From the cell containing the given text, extract its center point as (X, Y) coordinate. 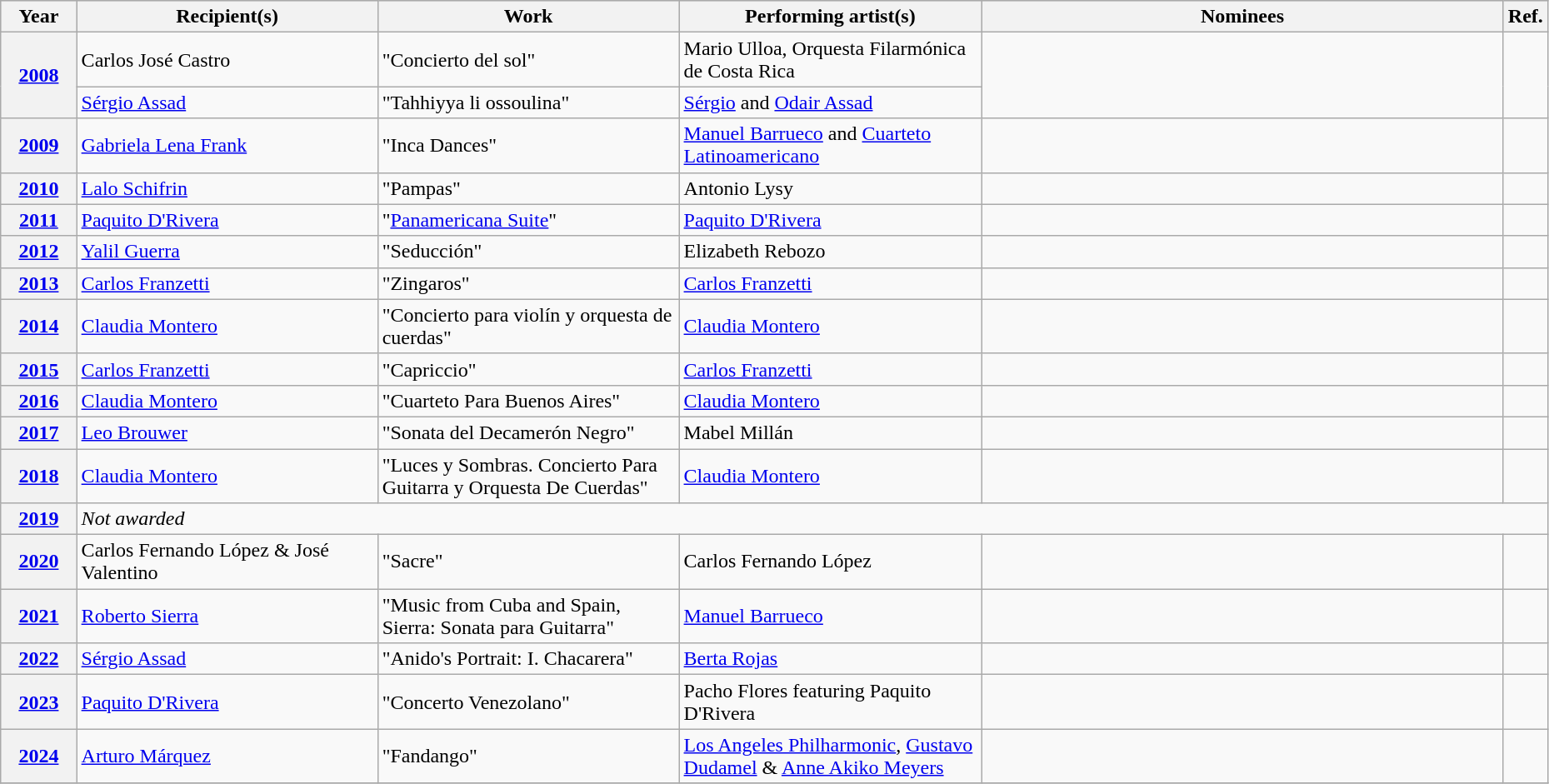
Carlos José Castro (227, 60)
2021 (38, 617)
Roberto Sierra (227, 617)
"Zingaros" (528, 283)
Mabel Millán (830, 432)
"Sonata del Decamerón Negro" (528, 432)
Antonio Lysy (830, 188)
"Luces y Sombras. Concierto Para Guitarra y Orquesta De Cuerdas" (528, 475)
2017 (38, 432)
2023 (38, 702)
Not awarded (812, 519)
2008 (38, 75)
"Inca Dances" (528, 145)
"Concierto del sol" (528, 60)
"Anido's Portrait: I. Chacarera" (528, 659)
2024 (38, 757)
Manuel Barrueco and Cuarteto Latinoamericano (830, 145)
"Capriccio" (528, 369)
2019 (38, 519)
Yalil Guerra (227, 252)
"Tahhiyya li ossoulina" (528, 102)
"Cuarteto Para Buenos Aires" (528, 401)
2010 (38, 188)
Carlos Fernando López (830, 562)
Sérgio and Odair Assad (830, 102)
2012 (38, 252)
2018 (38, 475)
Manuel Barrueco (830, 617)
"Panamericana Suite" (528, 220)
2013 (38, 283)
Los Angeles Philharmonic, Gustavo Dudamel & Anne Akiko Meyers (830, 757)
Mario Ulloa, Orquesta Filarmónica de Costa Rica (830, 60)
Recipient(s) (227, 17)
"Sacre" (528, 562)
2014 (38, 327)
2020 (38, 562)
"Concerto Venezolano" (528, 702)
"Concierto para violín y orquesta de cuerdas" (528, 327)
Berta Rojas (830, 659)
Pacho Flores featuring Paquito D'Rivera (830, 702)
Carlos Fernando López & José Valentino (227, 562)
Leo Brouwer (227, 432)
Work (528, 17)
2022 (38, 659)
"Pampas" (528, 188)
Gabriela Lena Frank (227, 145)
2016 (38, 401)
Nominees (1242, 17)
"Music from Cuba and Spain, Sierra: Sonata para Guitarra" (528, 617)
Arturo Márquez (227, 757)
2011 (38, 220)
2009 (38, 145)
Ref. (1525, 17)
Performing artist(s) (830, 17)
"Seducción" (528, 252)
Year (38, 17)
2015 (38, 369)
Lalo Schifrin (227, 188)
Elizabeth Rebozo (830, 252)
"Fandango" (528, 757)
